Identify which cell holds the provided text, then report its (x, y) central coordinate. 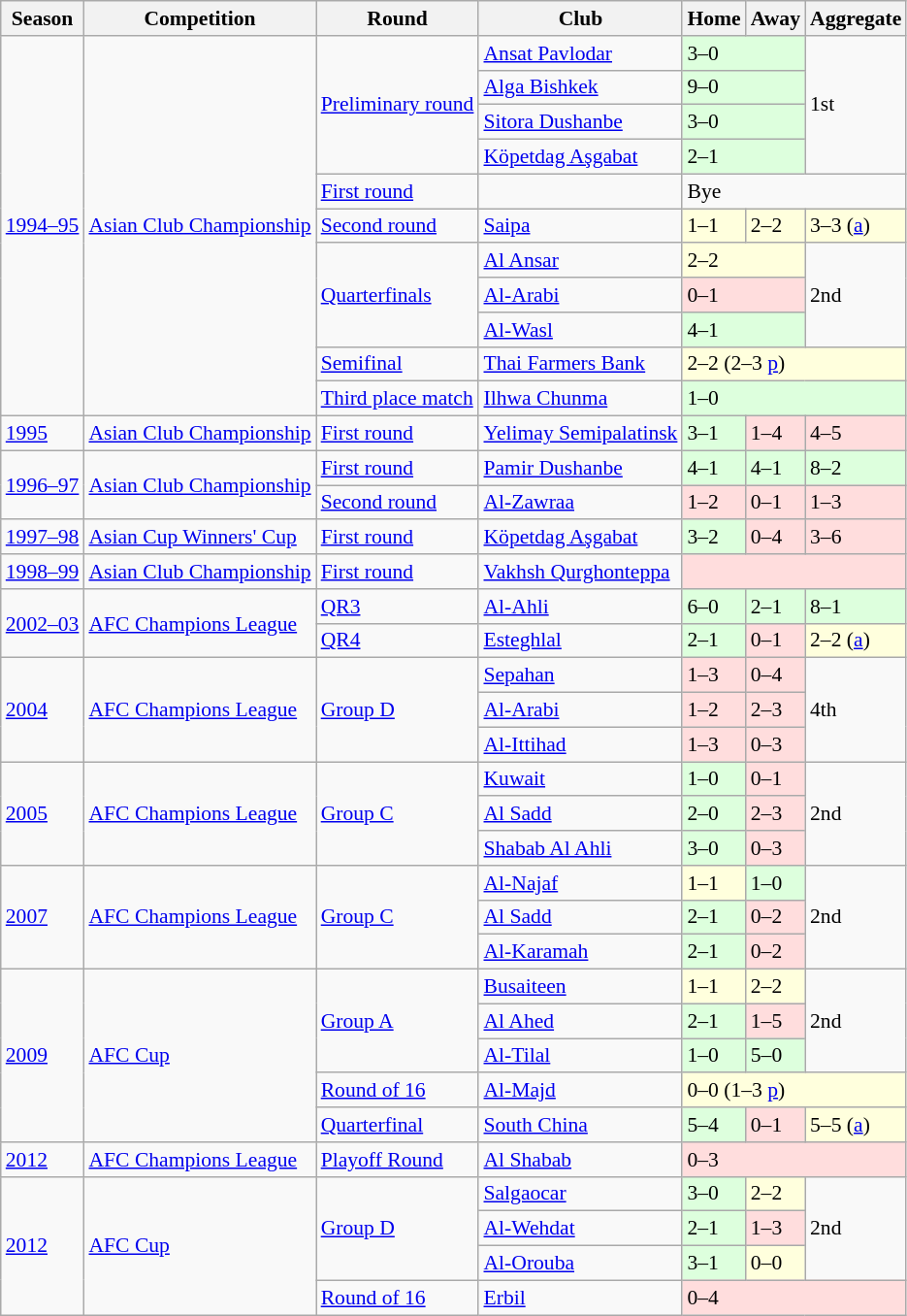
Al-Wasl (580, 330)
5–5 (a) (856, 1125)
Pamir Dushanbe (580, 468)
1994–95 (43, 226)
2–2 (2–3 p) (794, 364)
0–0 (1–3 p) (794, 1091)
Aggregate (856, 18)
Sitora Dushanbe (580, 122)
Saipa (580, 226)
1996–97 (43, 485)
3–6 (856, 538)
3–2 (714, 538)
Yelimay Semipalatinsk (580, 434)
Club (580, 18)
Al-Zawraa (580, 503)
5–4 (714, 1125)
3–3 (a) (856, 226)
1–5 (776, 1021)
Salgaocar (580, 1194)
Third place match (398, 399)
6–0 (714, 607)
1995 (43, 434)
1–4 (776, 434)
Home (714, 18)
Group A (398, 1021)
Esteghlal (580, 641)
Thai Farmers Bank (580, 364)
Round (398, 18)
Playoff Round (398, 1160)
1998–99 (43, 572)
0–0 (776, 1264)
2007 (43, 918)
Semifinal (398, 364)
Al-Ahli (580, 607)
Al-Orouba (580, 1264)
Vakhsh Qurghonteppa (580, 572)
Away (776, 18)
Kuwait (580, 779)
Preliminary round (398, 105)
Erbil (580, 1298)
Busaiteen (580, 987)
Asian Cup Winners' Cup (200, 538)
Al Ansar (580, 261)
2–0 (714, 814)
9–0 (743, 87)
1997–98 (43, 538)
Al-Ittihad (580, 744)
2009 (43, 1056)
Competition (200, 18)
Bye (794, 191)
1st (856, 105)
2005 (43, 813)
Al Ahed (580, 1021)
8–2 (856, 468)
QR4 (398, 641)
QR3 (398, 607)
2002–03 (43, 623)
Ilhwa Chunma (580, 399)
Al-Majd (580, 1091)
Al-Karamah (580, 952)
2004 (43, 710)
5–0 (776, 1056)
4th (856, 710)
4–5 (856, 434)
Al-Najaf (580, 883)
Ansat Pavlodar (580, 53)
Al-Wehdat (580, 1229)
8–1 (856, 607)
Sepahan (580, 675)
Shabab Al Ahli (580, 848)
Alga Bishkek (580, 87)
South China (580, 1125)
Al Shabab (580, 1160)
2–2 (a) (856, 641)
Quarterfinal (398, 1125)
Quarterfinals (398, 295)
Season (43, 18)
Al-Tilal (580, 1056)
